Detect which cell encompasses the target text, then output its (x, y) center coordinate. 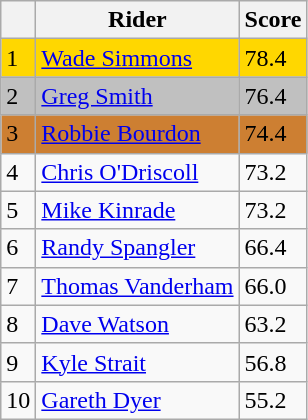
66.4 (273, 248)
56.8 (273, 362)
76.4 (273, 96)
9 (18, 362)
3 (18, 134)
74.4 (273, 134)
5 (18, 210)
1 (18, 58)
Kyle Strait (138, 362)
2 (18, 96)
8 (18, 324)
Chris O'Driscoll (138, 172)
Wade Simmons (138, 58)
63.2 (273, 324)
Gareth Dyer (138, 400)
4 (18, 172)
Thomas Vanderham (138, 286)
Randy Spangler (138, 248)
7 (18, 286)
Robbie Bourdon (138, 134)
55.2 (273, 400)
Rider (138, 20)
6 (18, 248)
Mike Kinrade (138, 210)
10 (18, 400)
Greg Smith (138, 96)
Dave Watson (138, 324)
66.0 (273, 286)
Score (273, 20)
78.4 (273, 58)
